Scan for the cell matching the given text and deliver its [x, y] coordinate at center. 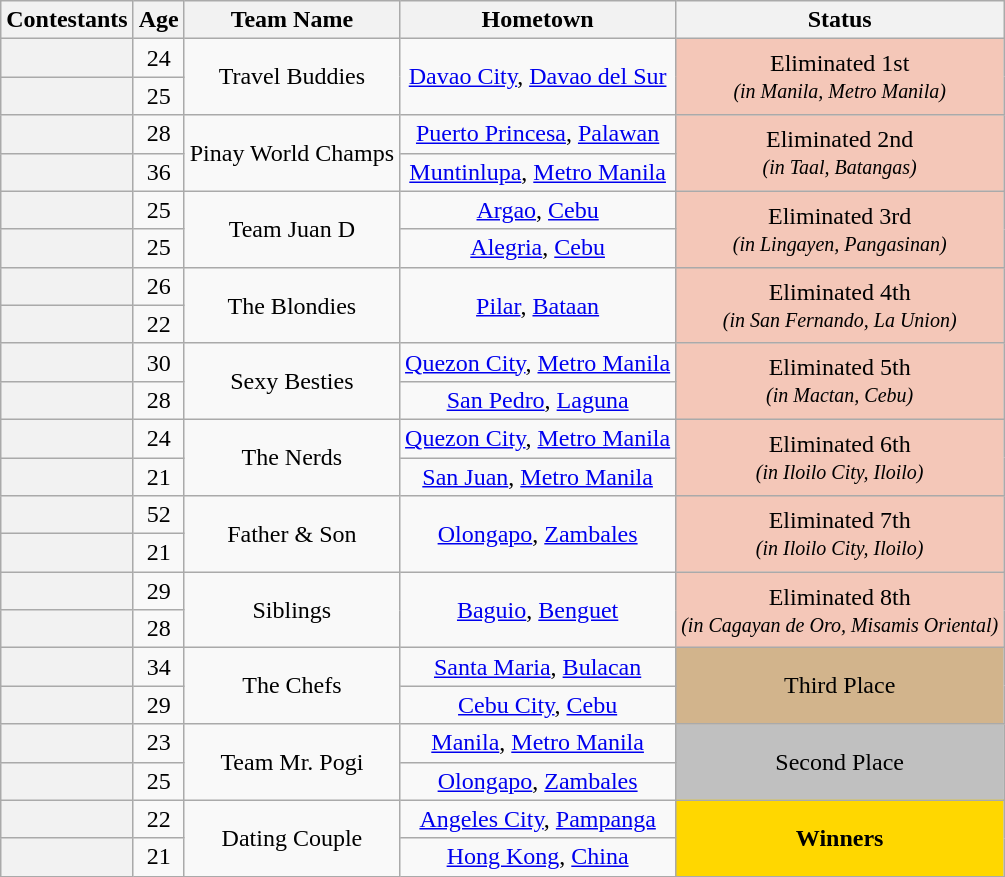
Alegria, Cebu [538, 248]
Cebu City, Cebu [538, 705]
36 [158, 172]
Eliminated 2nd(in Taal, Batangas) [840, 153]
San Juan, Metro Manila [538, 477]
23 [158, 743]
Dating Couple [292, 838]
Team Juan D [292, 229]
The Chefs [292, 686]
52 [158, 515]
Contestants [67, 20]
Angeles City, Pampanga [538, 819]
Pilar, Bataan [538, 305]
Pinay World Champs [292, 153]
26 [158, 286]
Eliminated 7th(in Iloilo City, Iloilo) [840, 534]
Baguio, Benguet [538, 610]
30 [158, 362]
Eliminated 3rd(in Lingayen, Pangasinan) [840, 229]
Travel Buddies [292, 77]
Second Place [840, 762]
Muntinlupa, Metro Manila [538, 172]
Winners [840, 838]
Puerto Princesa, Palawan [538, 134]
Team Mr. Pogi [292, 762]
Team Name [292, 20]
Argao, Cebu [538, 210]
The Blondies [292, 305]
Eliminated 8th(in Cagayan de Oro, Misamis Oriental) [840, 610]
Eliminated 4th(in San Fernando, La Union) [840, 305]
Eliminated 6th(in Iloilo City, Iloilo) [840, 457]
The Nerds [292, 457]
Hometown [538, 20]
Santa Maria, Bulacan [538, 667]
Manila, Metro Manila [538, 743]
Davao City, Davao del Sur [538, 77]
Hong Kong, China [538, 857]
Father & Son [292, 534]
Third Place [840, 686]
Eliminated 1st(in Manila, Metro Manila) [840, 77]
Sexy Besties [292, 381]
Age [158, 20]
San Pedro, Laguna [538, 400]
Status [840, 20]
Eliminated 5th(in Mactan, Cebu) [840, 381]
Siblings [292, 610]
34 [158, 667]
